Extract the (X, Y) coordinate from the center of the cell holding the provided text.  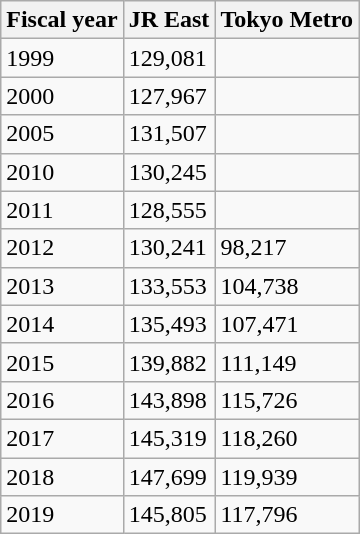
115,726 (287, 400)
2011 (62, 210)
2019 (62, 515)
133,553 (169, 286)
145,319 (169, 438)
JR East (169, 20)
2015 (62, 362)
Tokyo Metro (287, 20)
117,796 (287, 515)
Fiscal year (62, 20)
2013 (62, 286)
107,471 (287, 324)
2012 (62, 248)
2016 (62, 400)
145,805 (169, 515)
2005 (62, 134)
104,738 (287, 286)
127,967 (169, 96)
2014 (62, 324)
111,149 (287, 362)
147,699 (169, 477)
118,260 (287, 438)
131,507 (169, 134)
98,217 (287, 248)
129,081 (169, 58)
143,898 (169, 400)
130,241 (169, 248)
2000 (62, 96)
135,493 (169, 324)
139,882 (169, 362)
130,245 (169, 172)
1999 (62, 58)
2010 (62, 172)
2017 (62, 438)
2018 (62, 477)
119,939 (287, 477)
128,555 (169, 210)
